Find where the given text appears and provide that cell's center as [X, Y] coordinate. 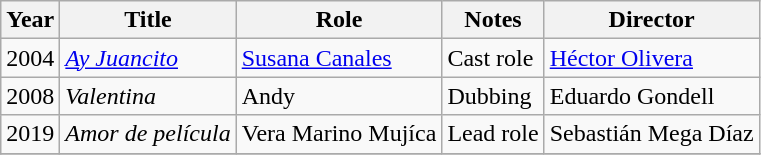
Title [148, 20]
2019 [30, 134]
2008 [30, 96]
Dubbing [493, 96]
2004 [30, 58]
Héctor Olivera [652, 58]
Andy [339, 96]
Valentina [148, 96]
Cast role [493, 58]
Notes [493, 20]
Year [30, 20]
Susana Canales [339, 58]
Eduardo Gondell [652, 96]
Lead role [493, 134]
Ay Juancito [148, 58]
Role [339, 20]
Sebastián Mega Díaz [652, 134]
Vera Marino Mujíca [339, 134]
Amor de película [148, 134]
Director [652, 20]
